Capture the cell that displays the provided text and extract its (X, Y) central coordinate. 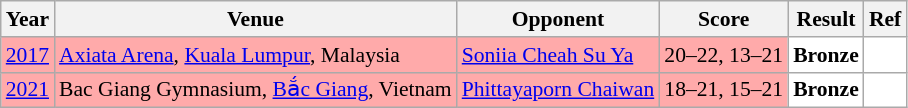
18–21, 15–21 (724, 90)
2021 (28, 90)
2017 (28, 55)
Opponent (558, 19)
Soniia Cheah Su Ya (558, 55)
Axiata Arena, Kuala Lumpur, Malaysia (256, 55)
Result (826, 19)
Year (28, 19)
20–22, 13–21 (724, 55)
Score (724, 19)
Venue (256, 19)
Bac Giang Gymnasium, Bắc Giang, Vietnam (256, 90)
Phittayaporn Chaiwan (558, 90)
Ref (885, 19)
